For the text-containing cell, return its midpoint in (x, y) coordinate format. 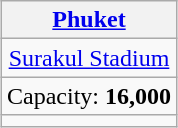
Capacity: 16,000 (88, 96)
Surakul Stadium (88, 58)
Phuket (88, 20)
